Return [X, Y] of the center of cell containing provided text 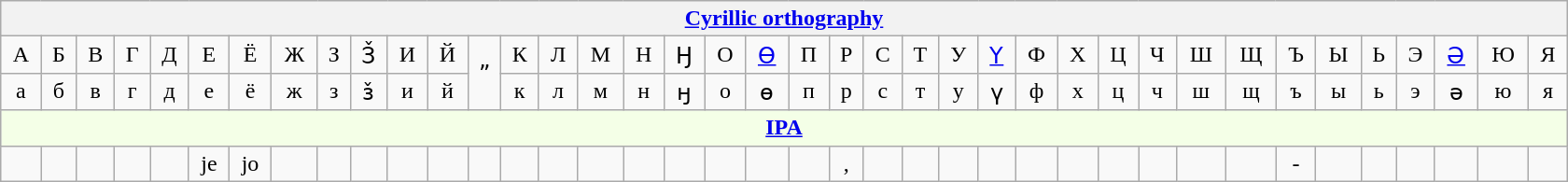
Ӈ [684, 55]
Ж [295, 55]
Ъ [1295, 55]
У [958, 55]
й [448, 91]
IPA [784, 128]
е [209, 91]
Ы [1338, 55]
з [334, 91]
Ь [1379, 55]
а [21, 91]
х [1077, 91]
А [21, 55]
о [724, 91]
Я [1548, 55]
Ф [1037, 55]
Ю [1503, 55]
Т [920, 55]
ш [1201, 91]
р [846, 91]
ө [767, 91]
ю [1503, 91]
З [334, 55]
г [133, 91]
с [883, 91]
т [920, 91]
ъ [1295, 91]
Ү [997, 55]
М [601, 55]
Ө [767, 55]
В [95, 55]
Л [558, 55]
ү [997, 91]
в [95, 91]
О [724, 55]
, [846, 163]
Е [209, 55]
ж [295, 91]
ә [1456, 91]
Б [59, 55]
ь [1379, 91]
Ш [1201, 55]
ё [250, 91]
Ц [1118, 55]
Щ [1252, 55]
Ё [250, 55]
Э [1415, 55]
Р [846, 55]
з̌ [369, 91]
н [644, 91]
д [170, 91]
Х [1077, 55]
б [59, 91]
К [519, 55]
Д [170, 55]
у [958, 91]
Ч [1157, 55]
п [808, 91]
ч [1157, 91]
Й [448, 55]
- [1295, 163]
И [407, 55]
je [209, 163]
ӈ [684, 91]
П [808, 55]
м [601, 91]
Г [133, 55]
З̌ [369, 55]
Ә [1456, 55]
Н [644, 55]
ц [1118, 91]
я [1548, 91]
ф [1037, 91]
ˮ [483, 73]
л [558, 91]
и [407, 91]
Cyrillic orthography [784, 19]
ы [1338, 91]
щ [1252, 91]
jo [250, 163]
э [1415, 91]
С [883, 55]
к [519, 91]
